Locate the cell with the specified text and output its [x, y] center coordinate. 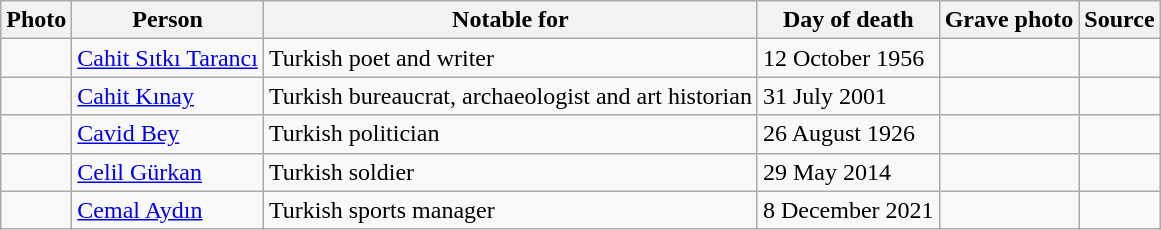
Cavid Bey [168, 134]
26 August 1926 [848, 134]
Turkish sports manager [510, 210]
12 October 1956 [848, 58]
8 December 2021 [848, 210]
Cahit Kınay [168, 96]
Turkish bureaucrat, archaeologist and art historian [510, 96]
Turkish politician [510, 134]
Turkish poet and writer [510, 58]
29 May 2014 [848, 172]
Celil Gürkan [168, 172]
Photo [36, 20]
Day of death [848, 20]
31 July 2001 [848, 96]
Cemal Aydın [168, 210]
Person [168, 20]
Turkish soldier [510, 172]
Cahit Sıtkı Tarancı [168, 58]
Grave photo [1009, 20]
Source [1120, 20]
Notable for [510, 20]
